Provide the [x, y] coordinate of the cell's center where the given text is located.  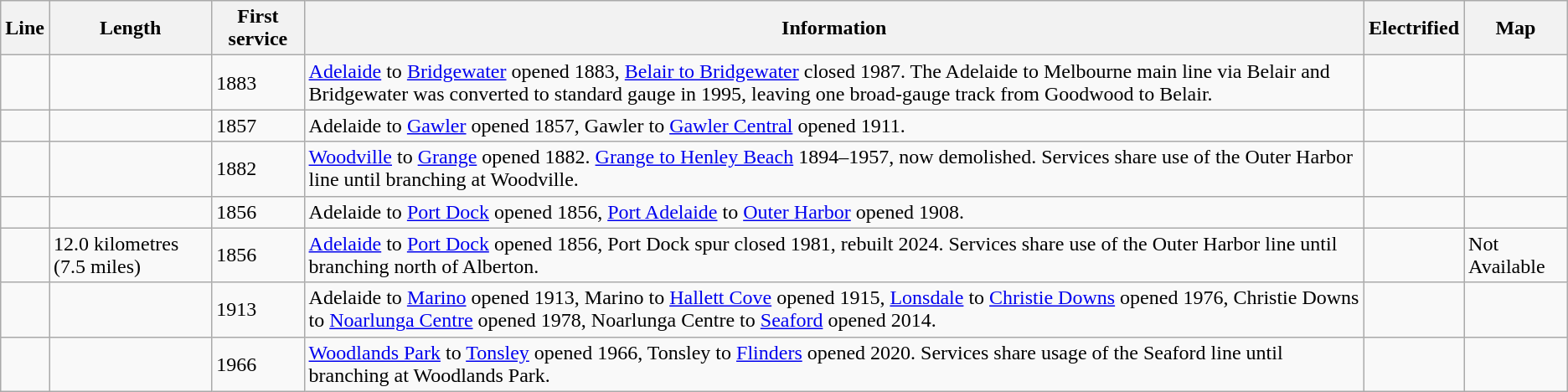
Adelaide to Port Dock opened 1856, Port Adelaide to Outer Harbor opened 1908. [834, 212]
Not Available [1516, 255]
Woodlands Park to Tonsley opened 1966, Tonsley to Flinders opened 2020. Services share usage of the Seaford line until branching at Woodlands Park. [834, 364]
1966 [258, 364]
1882 [258, 169]
Length [130, 28]
Line [25, 28]
1883 [258, 82]
1857 [258, 126]
Electrified [1414, 28]
Information [834, 28]
First service [258, 28]
Map [1516, 28]
1913 [258, 310]
Adelaide to Gawler opened 1857, Gawler to Gawler Central opened 1911. [834, 126]
12.0 kilometres (7.5 miles) [130, 255]
